Extract the (X, Y) coordinate from the center of the cell holding the provided text.  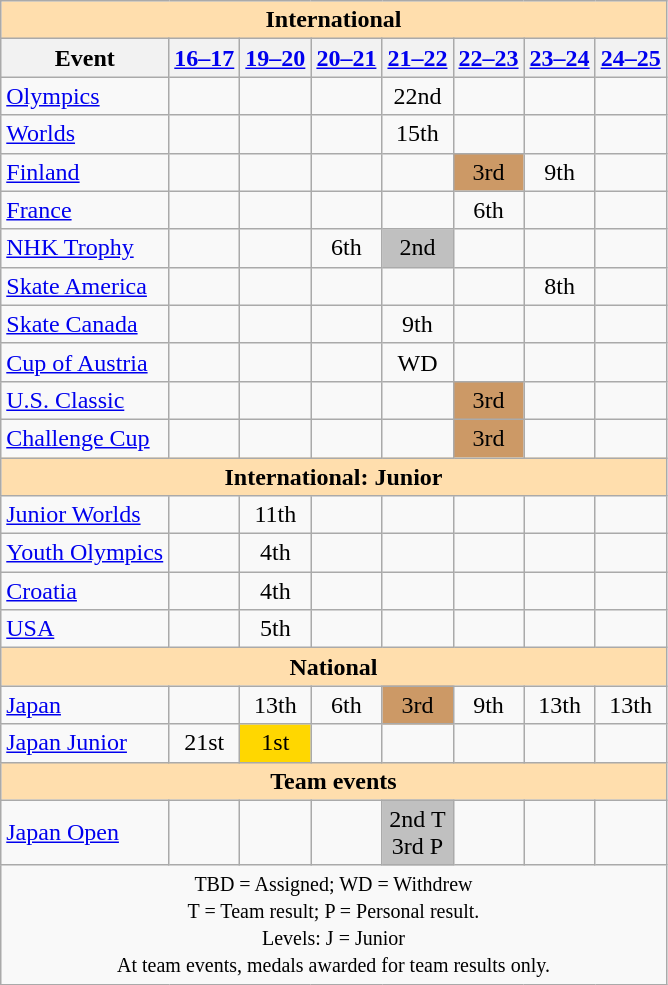
NHK Trophy (85, 248)
TBD = Assigned; WD = Withdrew T = Team result; P = Personal result. Levels: J = Junior At team events, medals awarded for team results only. (334, 924)
Skate America (85, 286)
22–23 (488, 58)
22nd (418, 96)
2nd (418, 248)
16–17 (204, 58)
Japan Junior (85, 743)
USA (85, 629)
19–20 (276, 58)
Skate Canada (85, 324)
Challenge Cup (85, 438)
24–25 (630, 58)
2nd T 3rd P (418, 832)
21–22 (418, 58)
15th (418, 134)
1st (276, 743)
21st (204, 743)
Croatia (85, 591)
Cup of Austria (85, 362)
23–24 (560, 58)
11th (276, 515)
France (85, 210)
20–21 (346, 58)
International (334, 20)
WD (418, 362)
U.S. Classic (85, 400)
International: Junior (334, 477)
Event (85, 58)
Youth Olympics (85, 553)
Team events (334, 781)
Finland (85, 172)
Japan (85, 705)
National (334, 667)
Japan Open (85, 832)
8th (560, 286)
5th (276, 629)
Olympics (85, 96)
Junior Worlds (85, 515)
Worlds (85, 134)
